Locate the cell with the specified text and output its (X, Y) center coordinate. 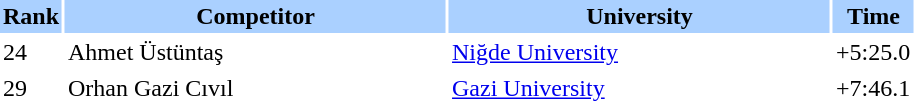
Niğde University (640, 52)
Ahmet Üstüntaş (256, 52)
University (640, 16)
+5:25.0 (874, 52)
24 (31, 52)
Rank (31, 16)
Time (874, 16)
Competitor (256, 16)
